Locate the cell with the specified text and output its (X, Y) center coordinate. 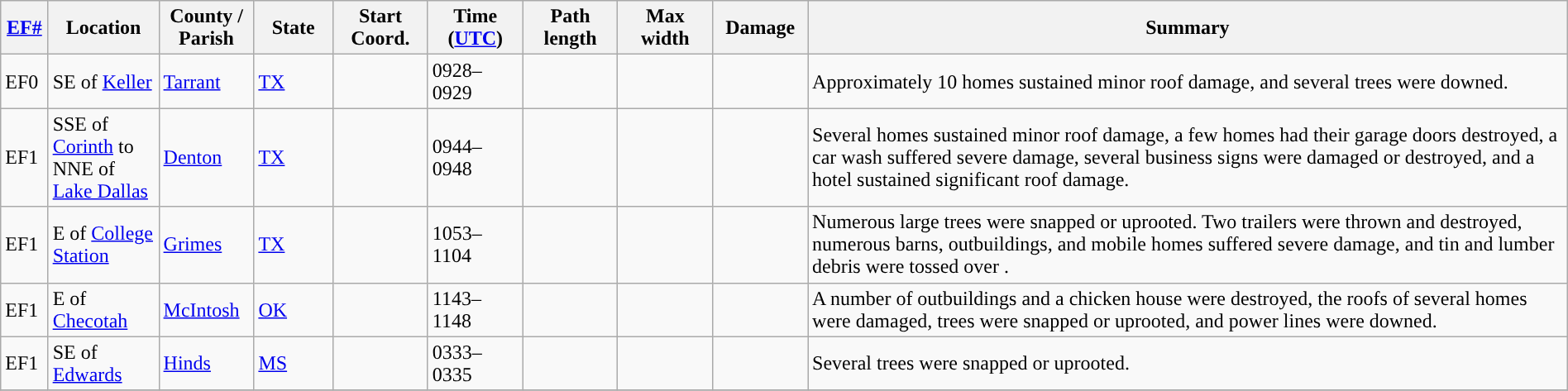
Hinds (207, 364)
SSE of Corinth to NNE of Lake Dallas (103, 157)
Start Coord. (380, 28)
0928–0929 (475, 81)
Location (103, 28)
Approximately 10 homes sustained minor roof damage, and several trees were downed. (1188, 81)
Several trees were snapped or uprooted. (1188, 364)
Summary (1188, 28)
State (294, 28)
EF0 (25, 81)
0333–0335 (475, 364)
1143–1148 (475, 309)
Denton (207, 157)
Grimes (207, 245)
SE of Edwards (103, 364)
OK (294, 309)
Time (UTC) (475, 28)
Path length (571, 28)
SE of Keller (103, 81)
1053–1104 (475, 245)
E of Checotah (103, 309)
County / Parish (207, 28)
0944–0948 (475, 157)
MS (294, 364)
E of College Station (103, 245)
McIntosh (207, 309)
Tarrant (207, 81)
EF# (25, 28)
Damage (761, 28)
Max width (665, 28)
